Find where the given text appears and provide that cell's center as (X, Y) coordinate. 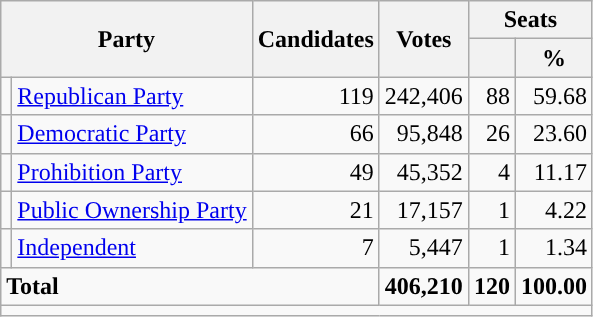
17,157 (424, 210)
120 (492, 286)
Seats (530, 20)
Republican Party (132, 96)
100.00 (554, 286)
59.68 (554, 96)
95,848 (424, 134)
1.34 (554, 248)
5,447 (424, 248)
7 (316, 248)
119 (316, 96)
4.22 (554, 210)
Democratic Party (132, 134)
66 (316, 134)
Party (126, 39)
49 (316, 172)
Prohibition Party (132, 172)
Votes (424, 39)
Total (190, 286)
88 (492, 96)
Candidates (316, 39)
23.60 (554, 134)
21 (316, 210)
11.17 (554, 172)
406,210 (424, 286)
4 (492, 172)
26 (492, 134)
Independent (132, 248)
45,352 (424, 172)
Public Ownership Party (132, 210)
% (554, 58)
242,406 (424, 96)
